Locate the cell with the specified text and output its (x, y) center coordinate. 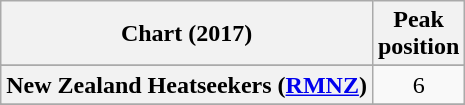
6 (418, 85)
New Zealand Heatseekers (RMNZ) (187, 85)
Chart (2017) (187, 34)
Peakposition (418, 34)
